Determine the [x, y] coordinate at the center of the cell enclosing the given text.  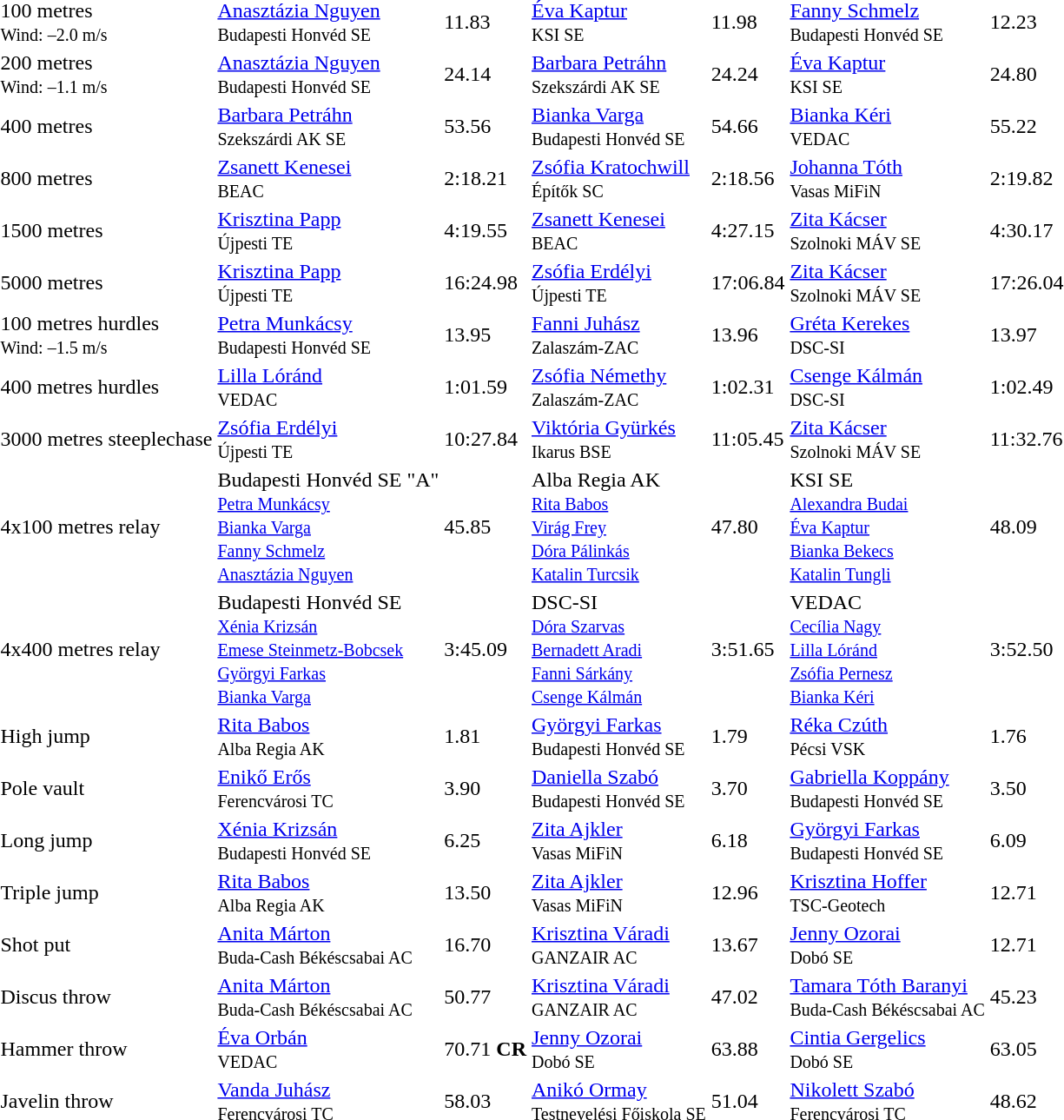
63.88 [748, 1050]
Krisztina HofferTSC-Geotech [888, 893]
54.66 [748, 127]
1:02.31 [748, 388]
6.18 [748, 841]
Éva KapturKSI SE [888, 75]
Gabriella KoppányBudapesti Honvéd SE [888, 789]
Enikő ErősFerencvárosi TC [328, 789]
50.77 [486, 997]
Xénia KrizsánBudapesti Honvéd SE [328, 841]
2:18.56 [748, 179]
Zsófia NémethyZalaszám-ZAC [618, 388]
Petra MunkácsyBudapesti Honvéd SE [328, 335]
Réka CzúthPécsi VSK [888, 737]
Fanni JuhászZalaszám-ZAC [618, 335]
Viktória GyürkésIkarus BSE [618, 440]
3:45.09 [486, 649]
1:01.59 [486, 388]
Gréta KerekesDSC-SI [888, 335]
Zsófia KratochwillÉpítők SC [618, 179]
13.96 [748, 335]
24.24 [748, 75]
Budapesti Honvéd SE "A"Petra MunkácsyBianka VargaFanny SchmelzAnasztázia Nguyen [328, 527]
1.79 [748, 737]
1.81 [486, 737]
Alba Regia AKRita BabosVirág FreyDóra PálinkásKatalin Turcsik [618, 527]
Tamara Tóth BaranyiBuda-Cash Békéscsabai AC [888, 997]
Éva OrbánVEDAC [328, 1050]
4:19.55 [486, 231]
3.90 [486, 789]
Lilla LórándVEDAC [328, 388]
3:51.65 [748, 649]
Daniella SzabóBudapesti Honvéd SE [618, 789]
11:05.45 [748, 440]
Johanna TóthVasas MiFiN [888, 179]
16.70 [486, 945]
70.71 CR [486, 1050]
KSI SEAlexandra BudaiÉva KapturBianka BekecsKatalin Tungli [888, 527]
Anasztázia NguyenBudapesti Honvéd SE [328, 75]
47.02 [748, 997]
Budapesti Honvéd SEXénia KrizsánEmese Steinmetz-BobcsekGyörgyi FarkasBianka Varga [328, 649]
DSC-SIDóra SzarvasBernadett AradiFanni SárkányCsenge Kálmán [618, 649]
Csenge KálmánDSC-SI [888, 388]
12.96 [748, 893]
13.50 [486, 893]
VEDACCecília NagyLilla LórándZsófia PerneszBianka Kéri [888, 649]
17:06.84 [748, 283]
13.67 [748, 945]
24.14 [486, 75]
53.56 [486, 127]
2:18.21 [486, 179]
16:24.98 [486, 283]
13.95 [486, 335]
4:27.15 [748, 231]
Bianka KériVEDAC [888, 127]
45.85 [486, 527]
Cintia GergelicsDobó SE [888, 1050]
47.80 [748, 527]
10:27.84 [486, 440]
3.70 [748, 789]
Bianka VargaBudapesti Honvéd SE [618, 127]
6.25 [486, 841]
